Scan for the cell matching the given text and deliver its [X, Y] coordinate at center. 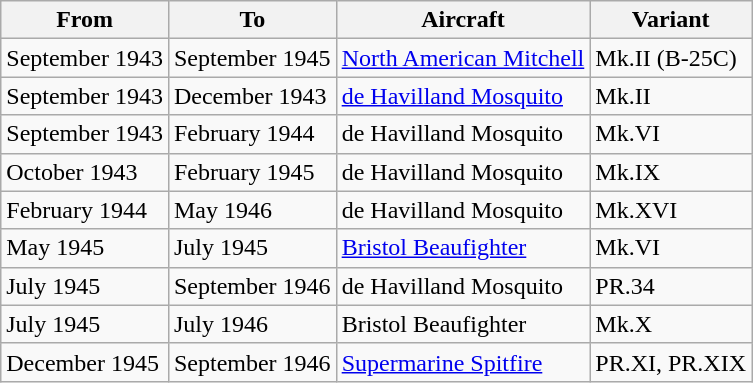
Variant [671, 20]
To [252, 20]
October 1943 [85, 172]
Aircraft [463, 20]
Mk.XVI [671, 210]
September 1945 [252, 58]
May 1945 [85, 248]
PR.XI, PR.XIX [671, 362]
North American Mitchell [463, 58]
Supermarine Spitfire [463, 362]
December 1945 [85, 362]
Mk.II [671, 96]
May 1946 [252, 210]
February 1945 [252, 172]
December 1943 [252, 96]
Mk.II (B-25C) [671, 58]
From [85, 20]
Mk.IX [671, 172]
July 1946 [252, 324]
PR.34 [671, 286]
Mk.X [671, 324]
